Determine the [x, y] coordinate at the center of the cell enclosing the given text.  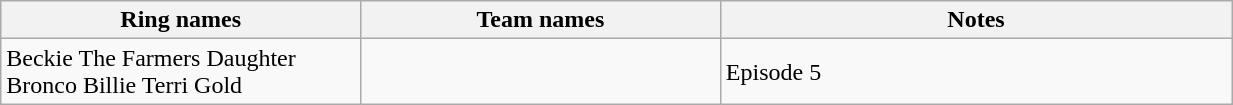
Ring names [181, 20]
Episode 5 [976, 72]
Team names [541, 20]
Notes [976, 20]
Beckie The Farmers Daughter Bronco Billie Terri Gold [181, 72]
